Determine the (x, y) coordinate at the center of the cell enclosing the given text.  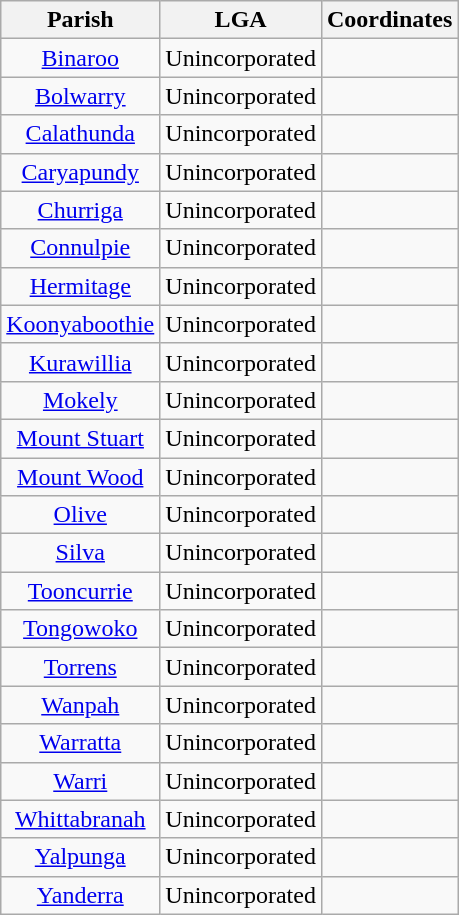
Calathunda (80, 134)
Kurawillia (80, 362)
Warratta (80, 743)
Hermitage (80, 286)
Mount Stuart (80, 438)
Warri (80, 781)
Olive (80, 515)
Wanpah (80, 705)
Bolwarry (80, 96)
Caryapundy (80, 172)
Yalpunga (80, 857)
Coordinates (389, 20)
Mount Wood (80, 477)
Silva (80, 553)
Binaroo (80, 58)
Mokely (80, 400)
Koonyaboothie (80, 324)
Torrens (80, 667)
Tooncurrie (80, 591)
Whittabranah (80, 819)
Yanderra (80, 895)
Tongowoko (80, 629)
LGA (241, 20)
Connulpie (80, 248)
Parish (80, 20)
Churriga (80, 210)
